Capture the cell that displays the provided text and extract its [X, Y] central coordinate. 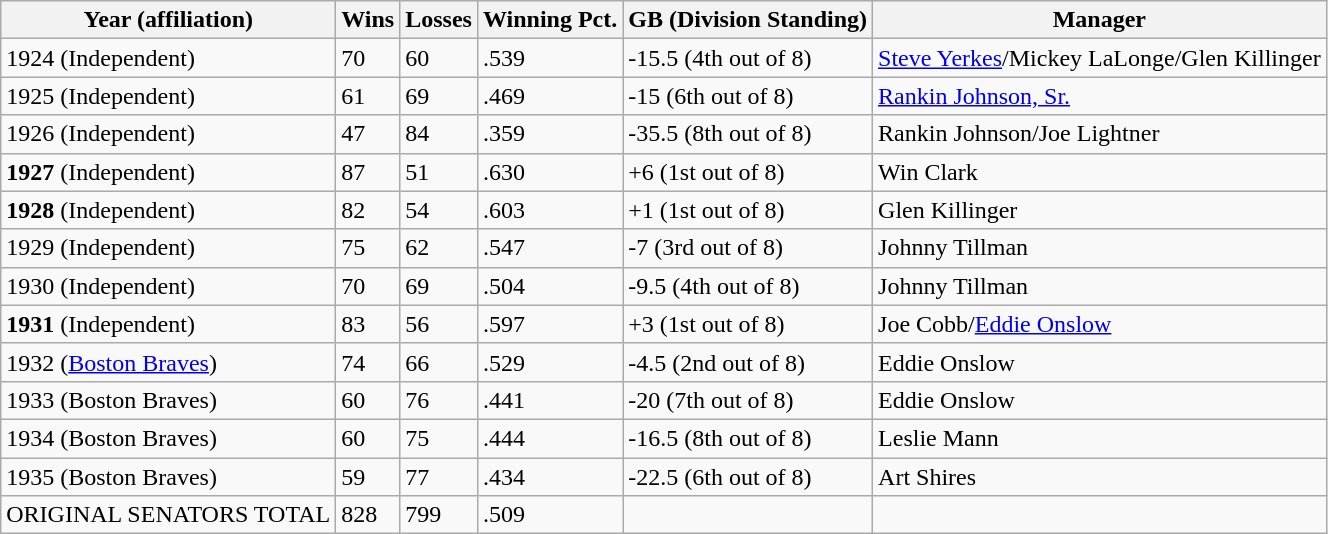
.597 [550, 324]
1931 (Independent) [168, 324]
.469 [550, 96]
.529 [550, 362]
ORIGINAL SENATORS TOTAL [168, 515]
Joe Cobb/Eddie Onslow [1100, 324]
Leslie Mann [1100, 438]
.603 [550, 210]
.509 [550, 515]
Year (affiliation) [168, 20]
GB (Division Standing) [748, 20]
1929 (Independent) [168, 248]
Glen Killinger [1100, 210]
84 [439, 134]
Losses [439, 20]
1930 (Independent) [168, 286]
1933 (Boston Braves) [168, 400]
61 [368, 96]
-35.5 (8th out of 8) [748, 134]
83 [368, 324]
.547 [550, 248]
+3 (1st out of 8) [748, 324]
Win Clark [1100, 172]
.504 [550, 286]
.539 [550, 58]
-9.5 (4th out of 8) [748, 286]
Steve Yerkes/Mickey LaLonge/Glen Killinger [1100, 58]
.444 [550, 438]
-15.5 (4th out of 8) [748, 58]
799 [439, 515]
1928 (Independent) [168, 210]
1926 (Independent) [168, 134]
1935 (Boston Braves) [168, 477]
Rankin Johnson, Sr. [1100, 96]
+6 (1st out of 8) [748, 172]
54 [439, 210]
-22.5 (6th out of 8) [748, 477]
Wins [368, 20]
-16.5 (8th out of 8) [748, 438]
Rankin Johnson/Joe Lightner [1100, 134]
66 [439, 362]
47 [368, 134]
76 [439, 400]
1932 (Boston Braves) [168, 362]
51 [439, 172]
-7 (3rd out of 8) [748, 248]
-20 (7th out of 8) [748, 400]
+1 (1st out of 8) [748, 210]
.359 [550, 134]
87 [368, 172]
1934 (Boston Braves) [168, 438]
-15 (6th out of 8) [748, 96]
.441 [550, 400]
.630 [550, 172]
59 [368, 477]
Art Shires [1100, 477]
62 [439, 248]
1927 (Independent) [168, 172]
Manager [1100, 20]
1924 (Independent) [168, 58]
-4.5 (2nd out of 8) [748, 362]
.434 [550, 477]
Winning Pct. [550, 20]
56 [439, 324]
828 [368, 515]
1925 (Independent) [168, 96]
74 [368, 362]
77 [439, 477]
82 [368, 210]
